From the cell containing the given text, extract its center point as [x, y] coordinate. 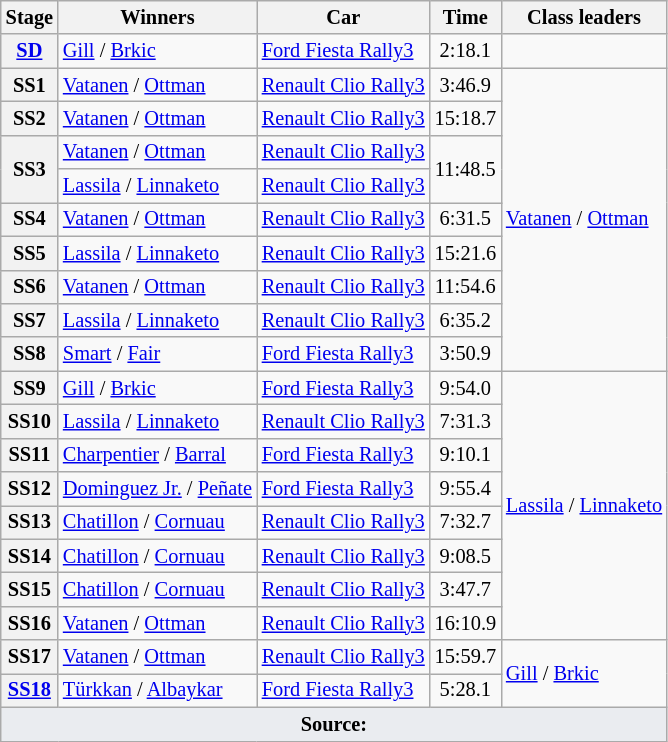
SS9 [30, 388]
SS11 [30, 455]
9:54.0 [466, 388]
SS8 [30, 354]
2:18.1 [466, 51]
Car [344, 17]
SS14 [30, 556]
6:35.2 [466, 320]
SS12 [30, 489]
5:28.1 [466, 690]
15:21.6 [466, 253]
Source: [334, 724]
7:32.7 [466, 522]
16:10.9 [466, 623]
11:48.5 [466, 168]
Charpentier / Barral [158, 455]
15:18.7 [466, 118]
Türkkan / Albaykar [158, 690]
SS16 [30, 623]
Smart / Fair [158, 354]
11:54.6 [466, 287]
9:10.1 [466, 455]
SS4 [30, 219]
SS17 [30, 657]
9:08.5 [466, 556]
3:50.9 [466, 354]
Time [466, 17]
15:59.7 [466, 657]
7:31.3 [466, 421]
3:47.7 [466, 589]
Dominguez Jr. / Peñate [158, 489]
SS7 [30, 320]
3:46.9 [466, 85]
SS5 [30, 253]
SS6 [30, 287]
Winners [158, 17]
6:31.5 [466, 219]
9:55.4 [466, 489]
Stage [30, 17]
SS1 [30, 85]
SS18 [30, 690]
SS3 [30, 168]
Class leaders [584, 17]
SS15 [30, 589]
SS10 [30, 421]
SS13 [30, 522]
SD [30, 51]
SS2 [30, 118]
